Return the [X, Y] coordinate for the center point of the cell that contains the specified text.  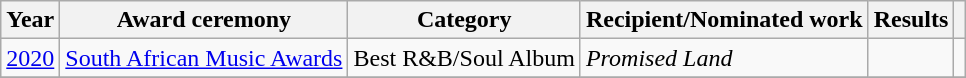
Year [30, 20]
Promised Land [724, 58]
Recipient/Nominated work [724, 20]
Best R&B/Soul Album [464, 58]
2020 [30, 58]
Award ceremony [204, 20]
Category [464, 20]
Results [911, 20]
South African Music Awards [204, 58]
